Scan for the cell matching the given text and deliver its (X, Y) coordinate at center. 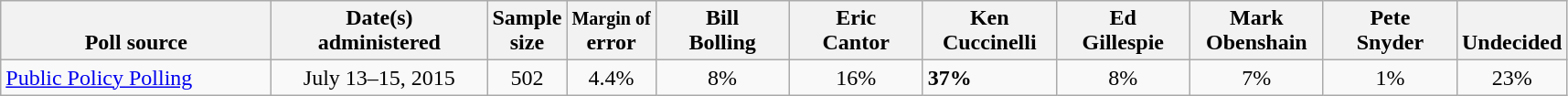
Undecided (1511, 31)
KenCuccinelli (989, 31)
7% (1256, 78)
37% (989, 78)
Samplesize (527, 31)
Margin oferror (611, 31)
23% (1511, 78)
MarkObenshain (1256, 31)
Date(s)administered (379, 31)
BillBolling (722, 31)
July 13–15, 2015 (379, 78)
Public Policy Polling (136, 78)
EricCantor (856, 31)
PeteSnyder (1390, 31)
1% (1390, 78)
Poll source (136, 31)
16% (856, 78)
502 (527, 78)
EdGillespie (1123, 31)
4.4% (611, 78)
